Extract the (x, y) coordinate from the center of the cell holding the provided text.  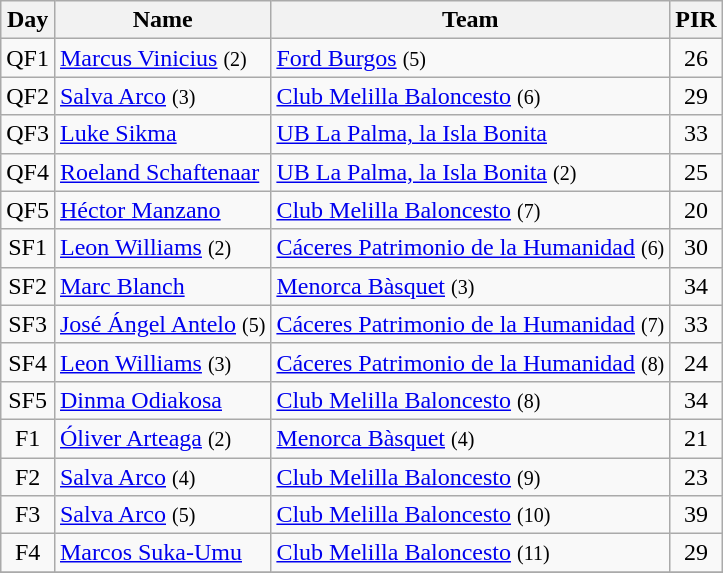
SF4 (28, 362)
Marcus Vinicius (2) (162, 58)
Cáceres Patrimonio de la Humanidad (8) (470, 362)
QF2 (28, 96)
Club Melilla Baloncesto (11) (470, 553)
F2 (28, 477)
F3 (28, 515)
Marc Blanch (162, 286)
39 (696, 515)
Menorca Bàsquet (4) (470, 438)
Leon Williams (3) (162, 362)
24 (696, 362)
UB La Palma, la Isla Bonita (2) (470, 172)
Club Melilla Baloncesto (7) (470, 210)
Club Melilla Baloncesto (8) (470, 400)
F4 (28, 553)
Leon Williams (2) (162, 248)
Cáceres Patrimonio de la Humanidad (7) (470, 324)
Salva Arco (3) (162, 96)
Salva Arco (4) (162, 477)
Ford Burgos (5) (470, 58)
Name (162, 20)
Club Melilla Baloncesto (9) (470, 477)
SF5 (28, 400)
Salva Arco (5) (162, 515)
PIR (696, 20)
F1 (28, 438)
Marcos Suka-Umu (162, 553)
30 (696, 248)
José Ángel Antelo (5) (162, 324)
Team (470, 20)
Day (28, 20)
Óliver Arteaga (2) (162, 438)
26 (696, 58)
20 (696, 210)
Dinma Odiakosa (162, 400)
UB La Palma, la Isla Bonita (470, 134)
Cáceres Patrimonio de la Humanidad (6) (470, 248)
25 (696, 172)
SF3 (28, 324)
21 (696, 438)
Menorca Bàsquet (3) (470, 286)
QF5 (28, 210)
QF3 (28, 134)
QF1 (28, 58)
Club Melilla Baloncesto (6) (470, 96)
Club Melilla Baloncesto (10) (470, 515)
Luke Sikma (162, 134)
Roeland Schaftenaar (162, 172)
SF1 (28, 248)
Héctor Manzano (162, 210)
QF4 (28, 172)
SF2 (28, 286)
23 (696, 477)
